Output the (x, y) coordinate of the center of the cell containing the given text.  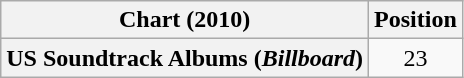
23 (416, 58)
US Soundtrack Albums (Billboard) (185, 58)
Position (416, 20)
Chart (2010) (185, 20)
